Determine the [X, Y] coordinate at the center of the cell enclosing the given text.  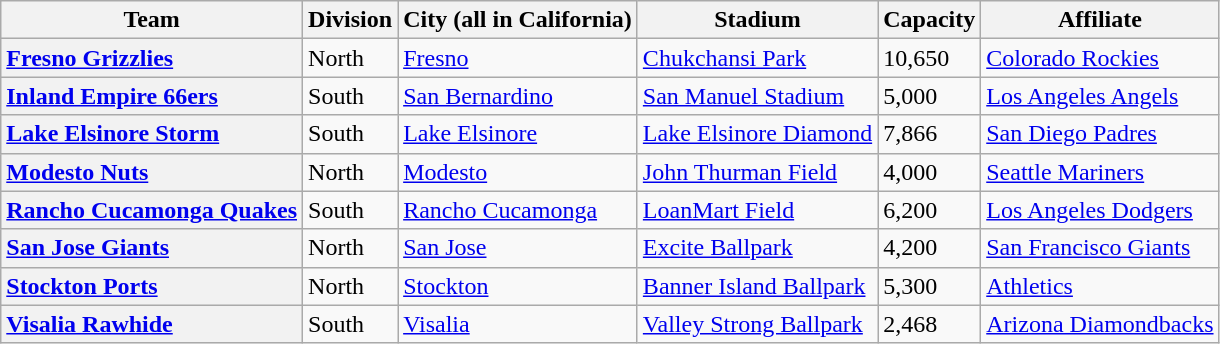
2,468 [930, 324]
San Jose [518, 248]
7,866 [930, 134]
Team [152, 20]
5,000 [930, 96]
Stockton Ports [152, 286]
Chukchansi Park [757, 58]
San Diego Padres [1100, 134]
San Jose Giants [152, 248]
Banner Island Ballpark [757, 286]
Modesto [518, 172]
Visalia [518, 324]
Visalia Rawhide [152, 324]
Rancho Cucamonga Quakes [152, 210]
San Bernardino [518, 96]
Athletics [1100, 286]
10,650 [930, 58]
Los Angeles Dodgers [1100, 210]
Stockton [518, 286]
John Thurman Field [757, 172]
4,000 [930, 172]
Inland Empire 66ers [152, 96]
5,300 [930, 286]
Colorado Rockies [1100, 58]
Seattle Mariners [1100, 172]
6,200 [930, 210]
Division [350, 20]
Modesto Nuts [152, 172]
Rancho Cucamonga [518, 210]
Stadium [757, 20]
Excite Ballpark [757, 248]
Los Angeles Angels [1100, 96]
Lake Elsinore Diamond [757, 134]
Lake Elsinore [518, 134]
4,200 [930, 248]
Lake Elsinore Storm [152, 134]
Affiliate [1100, 20]
Arizona Diamondbacks [1100, 324]
Valley Strong Ballpark [757, 324]
Fresno [518, 58]
San Francisco Giants [1100, 248]
LoanMart Field [757, 210]
Fresno Grizzlies [152, 58]
San Manuel Stadium [757, 96]
City (all in California) [518, 20]
Capacity [930, 20]
